Extract the [x, y] coordinate from the center of the cell holding the provided text.  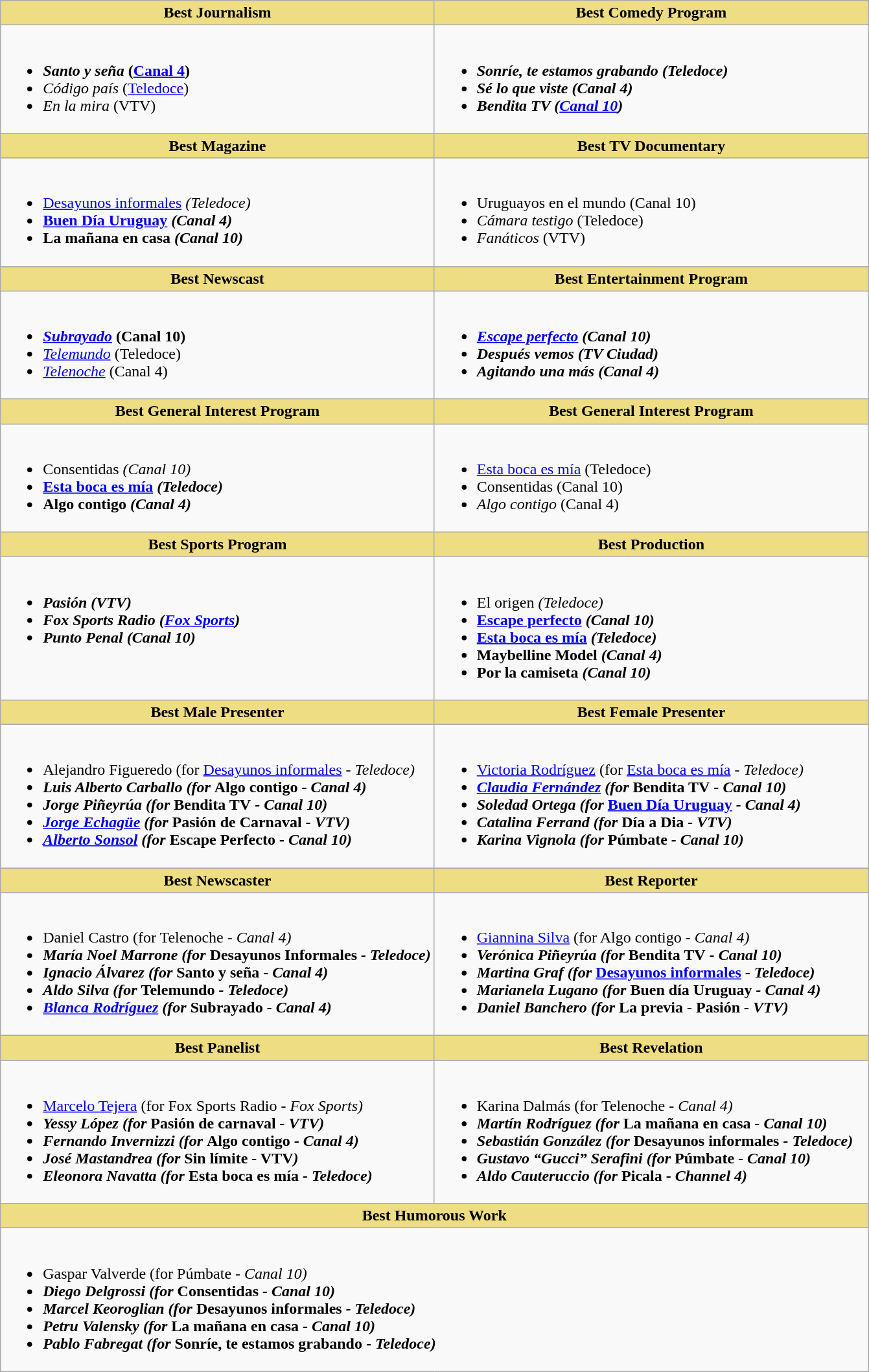
Esta boca es mía (Teledoce)Consentidas (Canal 10)Algo contigo (Canal 4) [651, 478]
Best Journalism [218, 13]
Best Magazine [218, 146]
Subrayado (Canal 10)Telemundo (Teledoce)Telenoche (Canal 4) [218, 345]
Sonríe, te estamos grabando (Teledoce)Sé lo que viste (Canal 4)Bendita TV (Canal 10) [651, 79]
Best Reporter [651, 880]
Santo y seña (Canal 4)Código país (Teledoce)En la mira (VTV) [218, 79]
Best Sports Program [218, 544]
Best Entertainment Program [651, 279]
Best Male Presenter [218, 712]
Best TV Documentary [651, 146]
Best Production [651, 544]
Best Humorous Work [434, 1216]
Best Newscaster [218, 880]
Best Comedy Program [651, 13]
Uruguayos en el mundo (Canal 10)Cámara testigo (Teledoce)Fanáticos (VTV) [651, 212]
Best Newscast [218, 279]
El origen (Teledoce)Escape perfecto (Canal 10)Esta boca es mía (Teledoce)Maybelline Model (Canal 4)Por la camiseta (Canal 10) [651, 628]
Consentidas (Canal 10)Esta boca es mía (Teledoce)Algo contigo (Canal 4) [218, 478]
Best Female Presenter [651, 712]
Best Revelation [651, 1048]
Pasión (VTV)Fox Sports Radio (Fox Sports)Punto Penal (Canal 10) [218, 628]
Best Panelist [218, 1048]
Desayunos informales (Teledoce)Buen Día Uruguay (Canal 4)La mañana en casa (Canal 10) [218, 212]
Escape perfecto (Canal 10)Después vemos (TV Ciudad)Agitando una más (Canal 4) [651, 345]
